Search for the cell housing the specified text and yield its [X, Y] center coordinate. 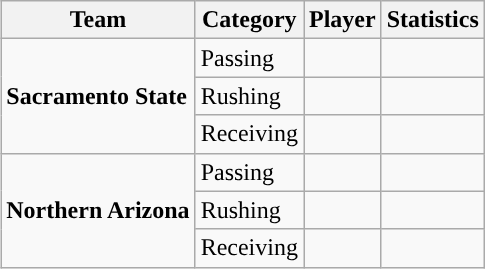
Category [249, 20]
Player [343, 20]
Statistics [432, 20]
Northern Arizona [98, 210]
Sacramento State [98, 96]
Team [98, 20]
